Return the (x, y) coordinate for the center point of the cell that contains the specified text.  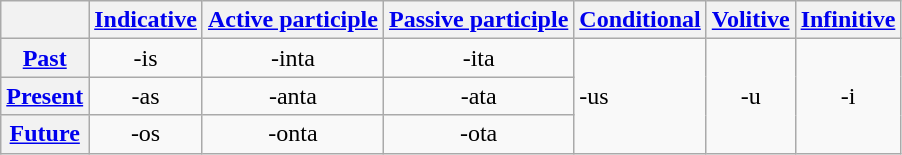
Active participle (292, 20)
-as (146, 96)
-us (640, 96)
Infinitive (848, 20)
-ata (478, 96)
-ota (478, 134)
Past (45, 58)
Future (45, 134)
Volitive (750, 20)
-u (750, 96)
Indicative (146, 20)
Conditional (640, 20)
-anta (292, 96)
Present (45, 96)
-is (146, 58)
-os (146, 134)
-i (848, 96)
-onta (292, 134)
Passive participle (478, 20)
-inta (292, 58)
-ita (478, 58)
